Capture the cell that displays the provided text and extract its [x, y] central coordinate. 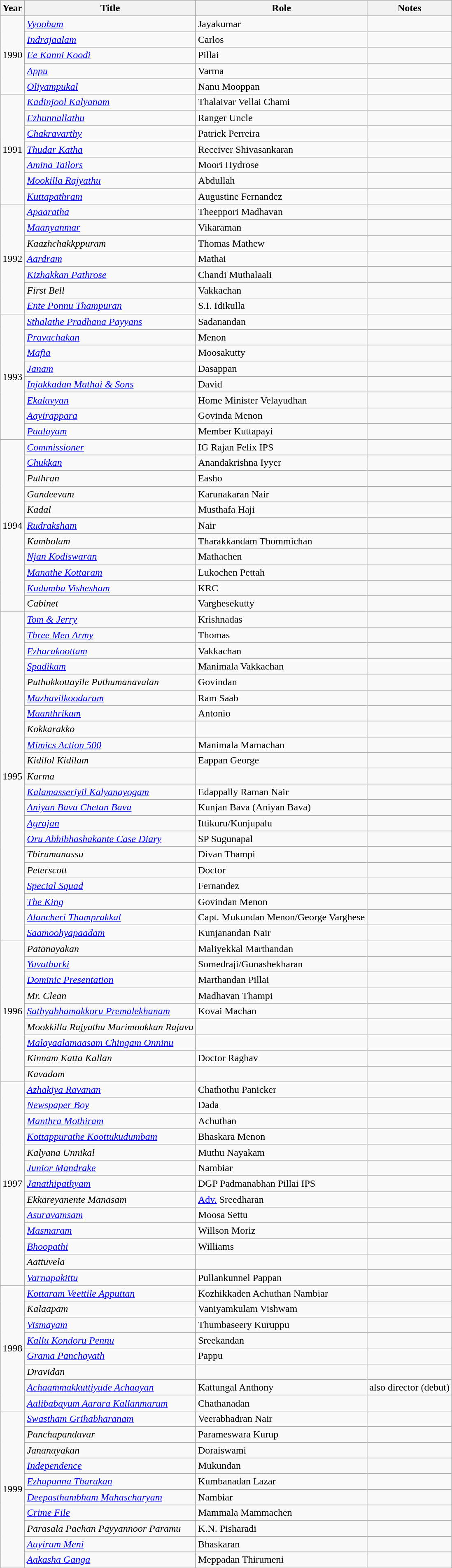
Asuravamsam [110, 1215]
Menon [281, 337]
also director (debut) [410, 1387]
Mazhavilkoodaram [110, 698]
Aardram [110, 259]
1996 [12, 1011]
Jayakumar [281, 24]
Krishnadas [281, 619]
Moori Hydrose [281, 165]
Maanyanmar [110, 228]
Bhaskara Menon [281, 1136]
Mookilla Rajyathu [110, 180]
Karma [110, 776]
Kalyana Unnikal [110, 1152]
Aakasha Ganga [110, 1560]
Manathe Kottaram [110, 572]
DGP Padmanabhan Pillai IPS [281, 1183]
Govindan Menon [281, 901]
Mukundan [281, 1466]
1992 [12, 259]
Grama Panchayath [110, 1356]
Kuttapathram [110, 196]
Achaammakkuttiyude Achaayan [110, 1387]
Vismayam [110, 1325]
Chakravarthy [110, 133]
Madhavan Thampi [281, 996]
Receiver Shivasankaran [281, 149]
Tom & Jerry [110, 619]
1994 [12, 525]
1990 [12, 55]
Oru Abhibhashakante Case Diary [110, 839]
Capt. Mukundan Menon/George Varghese [281, 917]
Sreekandan [281, 1340]
Saamoohyapaadam [110, 933]
Chukkan [110, 463]
Antonio [281, 714]
Kattungal Anthony [281, 1387]
Ezharakoottam [110, 651]
Kovai Machan [281, 1011]
Puthran [110, 478]
Kaazhchakkppuram [110, 243]
SP Sugunapal [281, 839]
Kokkarakko [110, 729]
Apaaratha [110, 212]
Ezhunnallathu [110, 118]
Pillai [281, 55]
Sathyabhamakkoru Premalekhanam [110, 1011]
Ezhupunna Tharakan [110, 1482]
Jananayakan [110, 1450]
Azhakiya Ravanan [110, 1090]
Gandeevam [110, 494]
Williams [281, 1246]
Indrajaalam [110, 40]
Peterscott [110, 870]
Kidilol Kidilam [110, 761]
Thudar Katha [110, 149]
Tharakkandam Thommichan [281, 541]
Kumbanadan Lazar [281, 1482]
Dominic Presentation [110, 980]
Independence [110, 1466]
Vikaraman [281, 228]
Sadanandan [281, 322]
Varma [281, 71]
Parameswara Kurup [281, 1434]
Kudumba Vishesham [110, 588]
Newspaper Boy [110, 1105]
Role [281, 8]
Ranger Uncle [281, 118]
Ee Kanni Koodi [110, 55]
1998 [12, 1348]
1999 [12, 1489]
1997 [12, 1183]
Maanthrikam [110, 714]
Kinnam Katta Kallan [110, 1058]
Kambolam [110, 541]
Mathai [281, 259]
First Bell [110, 290]
Thomas [281, 635]
Bhoopathi [110, 1246]
Pappu [281, 1356]
David [281, 384]
Willson Moriz [281, 1231]
Appu [110, 71]
Aattuvela [110, 1262]
Aayiram Meni [110, 1544]
Pravachakan [110, 337]
Chandi Muthalaali [281, 275]
Special Squad [110, 886]
Easho [281, 478]
Alancheri Thamprakkal [110, 917]
S.I. Idikulla [281, 306]
Thirumanassu [110, 854]
Sthalathe Pradhana Payyans [110, 322]
Nair [281, 525]
Kizhakkan Pathrose [110, 275]
Achuthan [281, 1121]
Divan Thampi [281, 854]
Ekalavyan [110, 400]
Patanayakan [110, 948]
Commissioner [110, 447]
Pullankunnel Pappan [281, 1278]
Varghesekutty [281, 604]
Dada [281, 1105]
The King [110, 901]
Moosakutty [281, 353]
Moosa Settu [281, 1215]
1993 [12, 376]
Dasappan [281, 369]
Kadinjool Kalyanam [110, 102]
Fernandez [281, 886]
Thomas Mathew [281, 243]
Ittikuru/Kunjupalu [281, 823]
Manimala Mamachan [281, 745]
Mookkilla Rajyathu Murimookkan Rajavu [110, 1027]
Oliyampukal [110, 86]
Ente Ponnu Thampuran [110, 306]
Aayirappara [110, 415]
Swastham Grihabharanam [110, 1419]
Kottaram Veettile Apputtan [110, 1293]
Chathanadan [281, 1403]
Paalayam [110, 431]
Ekkareyanente Manasam [110, 1199]
Mimics Action 500 [110, 745]
Janathipathyam [110, 1183]
KRC [281, 588]
Malayaalamaasam Chingam Onninu [110, 1043]
Anandakrishna Iyyer [281, 463]
Maliyekkal Marthandan [281, 948]
Year [12, 8]
Eappan George [281, 761]
Manthra Mothiram [110, 1121]
Marthandan Pillai [281, 980]
Karunakaran Nair [281, 494]
Crime File [110, 1513]
Doctor [281, 870]
Govindan [281, 682]
Title [110, 8]
Cabinet [110, 604]
Mafia [110, 353]
Spadikam [110, 666]
Mammala Mammachen [281, 1513]
Vaniyamkulam Vishwam [281, 1309]
Panchapandavar [110, 1434]
Kallu Kondoru Pennu [110, 1340]
IG Rajan Felix IPS [281, 447]
Meppadan Thirumeni [281, 1560]
Musthafa Haji [281, 510]
Somedraji/Gunashekharan [281, 964]
Masmaram [110, 1231]
Njan Kodiswaran [110, 557]
Veerabhadran Nair [281, 1419]
Parasala Pachan Payyannoor Paramu [110, 1528]
Amina Tailors [110, 165]
1991 [12, 149]
Kavadam [110, 1074]
Mr. Clean [110, 996]
Abdullah [281, 180]
Patrick Perreira [281, 133]
Augustine Fernandez [281, 196]
Chathothu Panicker [281, 1090]
Manimala Vakkachan [281, 666]
Mathachen [281, 557]
Janam [110, 369]
Varnapakittu [110, 1278]
Thumbaseery Kuruppu [281, 1325]
Ram Saab [281, 698]
Deepasthambham Mahascharyam [110, 1497]
Kottappurathe Koottukudumbam [110, 1136]
Carlos [281, 40]
Rudraksham [110, 525]
Adv. Sreedharan [281, 1199]
Govinda Menon [281, 415]
Thalaivar Vellai Chami [281, 102]
Doraiswami [281, 1450]
Kadal [110, 510]
Nanu Mooppan [281, 86]
Junior Mandrake [110, 1168]
Member Kuttapayi [281, 431]
1995 [12, 776]
Home Minister Velayudhan [281, 400]
Kunjanandan Nair [281, 933]
Aniyan Bava Chetan Bava [110, 807]
Theeppori Madhavan [281, 212]
K.N. Pisharadi [281, 1528]
Bhaskaran [281, 1544]
Aalibabayum Aarara Kallanmarum [110, 1403]
Yuvathurki [110, 964]
Agrajan [110, 823]
Puthukkottayile Puthumanavalan [110, 682]
Kozhikkaden Achuthan Nambiar [281, 1293]
Kalamasseriyil Kalyanayogam [110, 792]
Edappally Raman Nair [281, 792]
Three Men Army [110, 635]
Muthu Nayakam [281, 1152]
Kunjan Bava (Aniyan Bava) [281, 807]
Notes [410, 8]
Dravidan [110, 1372]
Injakkadan Mathai & Sons [110, 384]
Lukochen Pettah [281, 572]
Doctor Raghav [281, 1058]
Kalaapam [110, 1309]
Vyooham [110, 24]
